Identify which cell holds the provided text, then report its (x, y) central coordinate. 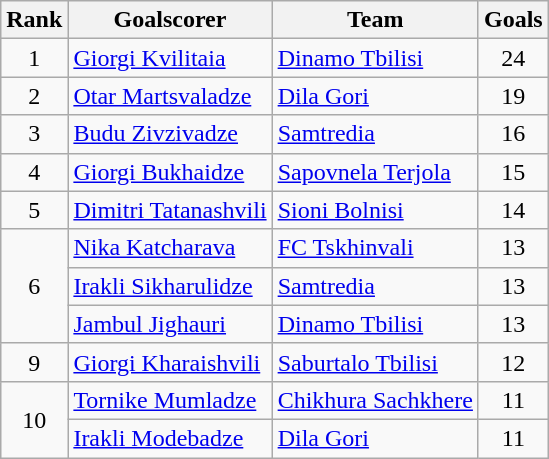
10 (34, 419)
Irakli Modebadze (170, 438)
Saburtalo Tbilisi (375, 362)
Otar Martsvaladze (170, 96)
Sioni Bolnisi (375, 210)
24 (513, 58)
Goals (513, 20)
4 (34, 172)
Budu Zivzivadze (170, 134)
2 (34, 96)
Sapovnela Terjola (375, 172)
Goalscorer (170, 20)
1 (34, 58)
15 (513, 172)
Team (375, 20)
9 (34, 362)
Nika Katcharava (170, 248)
3 (34, 134)
Giorgi Bukhaidze (170, 172)
Chikhura Sachkhere (375, 400)
Giorgi Kharaishvili (170, 362)
Irakli Sikharulidze (170, 286)
14 (513, 210)
FC Tskhinvali (375, 248)
Giorgi Kvilitaia (170, 58)
19 (513, 96)
Tornike Mumladze (170, 400)
16 (513, 134)
6 (34, 286)
12 (513, 362)
Rank (34, 20)
5 (34, 210)
Jambul Jighauri (170, 324)
Dimitri Tatanashvili (170, 210)
